Determine the (X, Y) coordinate at the center of the cell enclosing the given text.  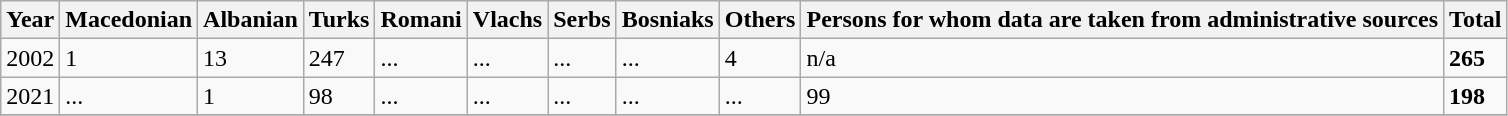
Others (760, 20)
13 (251, 58)
n/a (1122, 58)
Macedonian (129, 20)
198 (1476, 96)
Romani (421, 20)
265 (1476, 58)
Albanian (251, 20)
2021 (30, 96)
Serbs (582, 20)
Turks (339, 20)
Total (1476, 20)
Vlachs (507, 20)
Year (30, 20)
Bosniaks (668, 20)
247 (339, 58)
98 (339, 96)
2002 (30, 58)
4 (760, 58)
99 (1122, 96)
Persons for whom data are taken from administrative sources (1122, 20)
